Identify which cell holds the provided text, then report its (x, y) central coordinate. 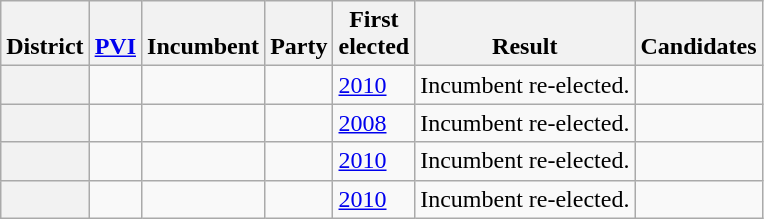
Result (525, 34)
Incumbent (204, 34)
2008 (374, 123)
District (45, 34)
Candidates (698, 34)
Party (299, 34)
Firstelected (374, 34)
PVI (115, 34)
